Pinpoint the cell where the given text exists, returning its (X, Y) midpoint coordinate. 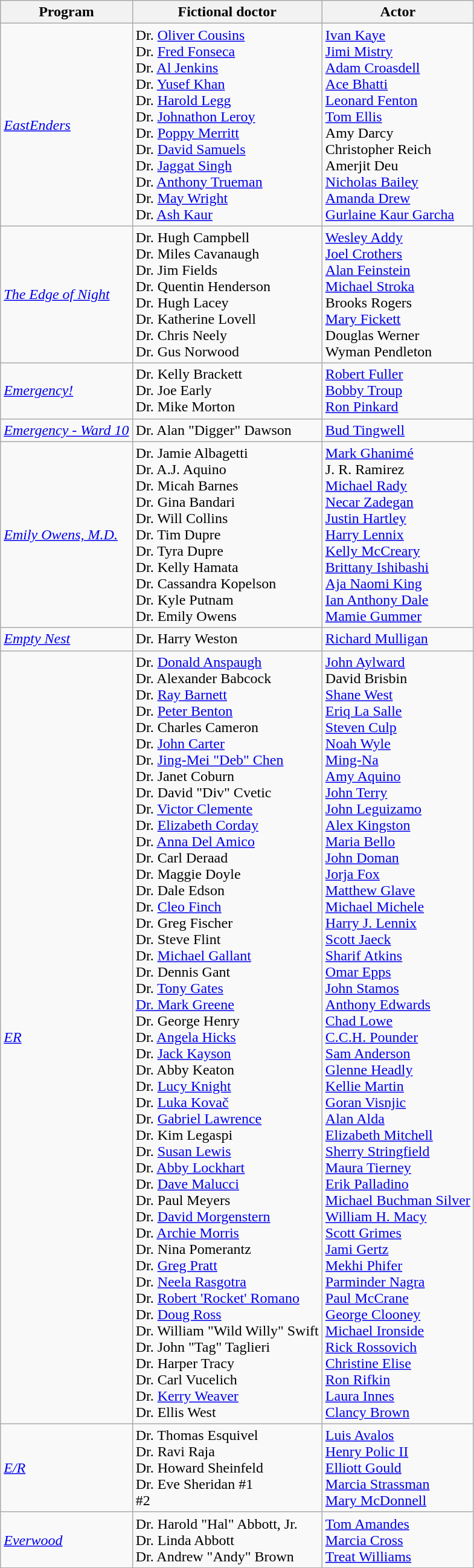
Emily Owens, M.D. (66, 535)
Luis AvalosHenry Polic IIElliott GouldMarcia StrassmanMary McDonnell (397, 1468)
Dr. Harry Weston (227, 639)
Robert FullerBobby TroupRon Pinkard (397, 391)
Dr. Thomas EsquivelDr. Ravi RajaDr. Howard SheinfeldDr. Eve Sheridan #1#2 (227, 1468)
Emergency! (66, 391)
Bud Tingwell (397, 430)
Empty Nest (66, 639)
The Edge of Night (66, 295)
Dr. Kelly BrackettDr. Joe EarlyDr. Mike Morton (227, 391)
EastEnders (66, 124)
Richard Mulligan (397, 639)
Wesley AddyJoel CrothersAlan FeinsteinMichael StrokaBrooks RogersMary FickettDouglas WernerWyman Pendleton (397, 295)
Emergency - Ward 10 (66, 430)
E/R (66, 1468)
Program (66, 12)
ER (66, 1037)
Dr. Alan "Digger" Dawson (227, 430)
Actor (397, 12)
Tom AmandesMarcia CrossTreat Williams (397, 1540)
Everwood (66, 1540)
Dr. Hugh CampbellDr. Miles CavanaughDr. Jim FieldsDr. Quentin HendersonDr. Hugh LaceyDr. Katherine LovellDr. Chris NeelyDr. Gus Norwood (227, 295)
Fictional doctor (227, 12)
Dr. Harold "Hal" Abbott, Jr.Dr. Linda AbbottDr. Andrew "Andy" Brown (227, 1540)
